Search for the cell housing the specified text and yield its (X, Y) center coordinate. 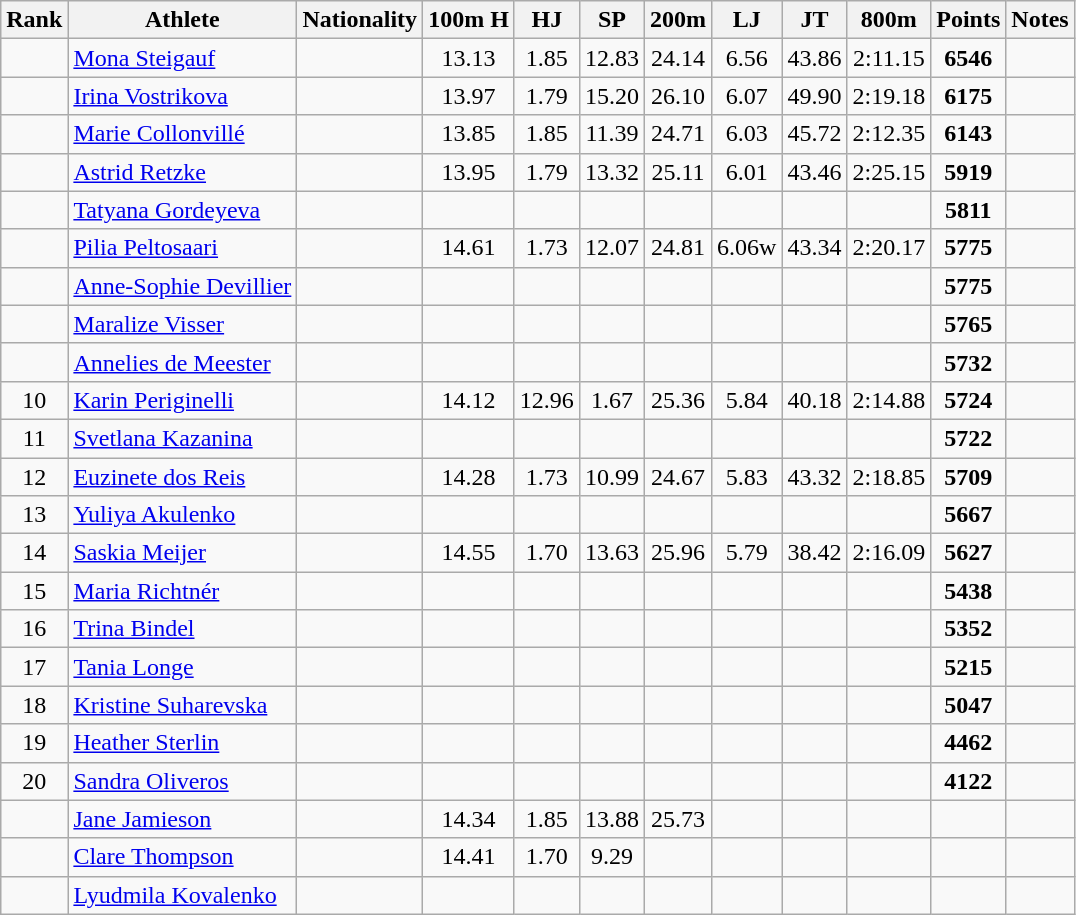
20 (34, 781)
13.63 (612, 553)
2:18.85 (889, 477)
17 (34, 667)
LJ (747, 20)
SP (612, 20)
25.36 (678, 400)
15.20 (612, 96)
Maria Richtnér (182, 591)
13.95 (469, 172)
13.97 (469, 96)
5732 (968, 362)
1.67 (612, 400)
Mona Steigauf (182, 58)
6.07 (747, 96)
5.84 (747, 400)
5.79 (747, 553)
Yuliya Akulenko (182, 515)
6.03 (747, 134)
Kristine Suharevska (182, 705)
Pilia Peltosaari (182, 248)
6.06w (747, 248)
6.56 (747, 58)
6.01 (747, 172)
43.32 (814, 477)
13 (34, 515)
2:25.15 (889, 172)
Saskia Meijer (182, 553)
Trina Bindel (182, 629)
5919 (968, 172)
19 (34, 743)
43.86 (814, 58)
24.71 (678, 134)
100m H (469, 20)
5047 (968, 705)
2:12.35 (889, 134)
2:16.09 (889, 553)
2:11.15 (889, 58)
14.41 (469, 857)
43.34 (814, 248)
2:19.18 (889, 96)
45.72 (814, 134)
Tatyana Gordeyeva (182, 210)
12.96 (546, 400)
14.55 (469, 553)
16 (34, 629)
5667 (968, 515)
800m (889, 20)
Maralize Visser (182, 324)
Notes (1040, 20)
JT (814, 20)
Points (968, 20)
14.34 (469, 819)
HJ (546, 20)
24.81 (678, 248)
38.42 (814, 553)
25.73 (678, 819)
14.61 (469, 248)
11 (34, 438)
6175 (968, 96)
13.88 (612, 819)
4122 (968, 781)
Athlete (182, 20)
Nationality (360, 20)
Sandra Oliveros (182, 781)
Annelies de Meester (182, 362)
5722 (968, 438)
15 (34, 591)
200m (678, 20)
5215 (968, 667)
Rank (34, 20)
26.10 (678, 96)
5627 (968, 553)
Astrid Retzke (182, 172)
2:20.17 (889, 248)
12.83 (612, 58)
Irina Vostrikova (182, 96)
14.28 (469, 477)
10 (34, 400)
6143 (968, 134)
Jane Jamieson (182, 819)
Lyudmila Kovalenko (182, 895)
5352 (968, 629)
14 (34, 553)
40.18 (814, 400)
25.11 (678, 172)
14.12 (469, 400)
Euzinete dos Reis (182, 477)
10.99 (612, 477)
5438 (968, 591)
12.07 (612, 248)
24.67 (678, 477)
Heather Sterlin (182, 743)
49.90 (814, 96)
5.83 (747, 477)
5811 (968, 210)
Tania Longe (182, 667)
12 (34, 477)
Karin Periginelli (182, 400)
5765 (968, 324)
25.96 (678, 553)
5709 (968, 477)
24.14 (678, 58)
9.29 (612, 857)
Anne-Sophie Devillier (182, 286)
13.13 (469, 58)
Clare Thompson (182, 857)
13.85 (469, 134)
2:14.88 (889, 400)
4462 (968, 743)
43.46 (814, 172)
13.32 (612, 172)
18 (34, 705)
Marie Collonvillé (182, 134)
11.39 (612, 134)
5724 (968, 400)
6546 (968, 58)
Svetlana Kazanina (182, 438)
